Pinpoint the cell where the given text exists, returning its (x, y) midpoint coordinate. 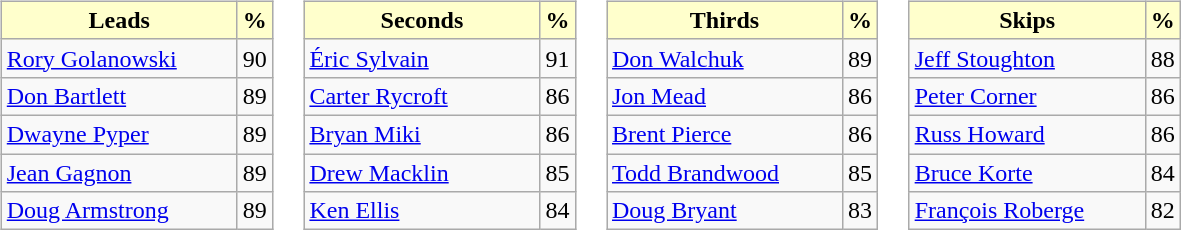
Skips (1027, 20)
Rory Golanowski (119, 58)
Ken Ellis (422, 211)
82 (1162, 211)
Peter Corner (1027, 96)
Don Bartlett (119, 96)
Brent Pierce (724, 134)
83 (860, 211)
Jon Mead (724, 96)
Doug Bryant (724, 211)
Bruce Korte (1027, 173)
90 (254, 58)
Doug Armstrong (119, 211)
Thirds (724, 20)
88 (1162, 58)
Dwayne Pyper (119, 134)
Don Walchuk (724, 58)
Éric Sylvain (422, 58)
Drew Macklin (422, 173)
Russ Howard (1027, 134)
Bryan Miki (422, 134)
Jeff Stoughton (1027, 58)
Todd Brandwood (724, 173)
Jean Gagnon (119, 173)
Seconds (422, 20)
91 (558, 58)
François Roberge (1027, 211)
Carter Rycroft (422, 96)
Leads (119, 20)
